Search for the cell housing the specified text and yield its (x, y) center coordinate. 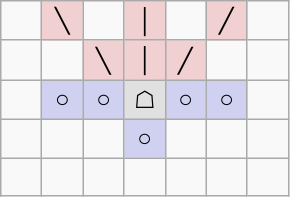
☖ (144, 100)
